Output the (X, Y) coordinate of the center of the cell containing the given text.  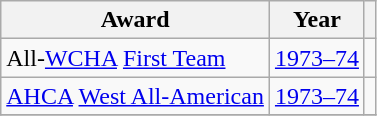
All-WCHA First Team (136, 58)
Award (136, 20)
Year (316, 20)
AHCA West All-American (136, 96)
